Locate the cell with the specified text and output its (x, y) center coordinate. 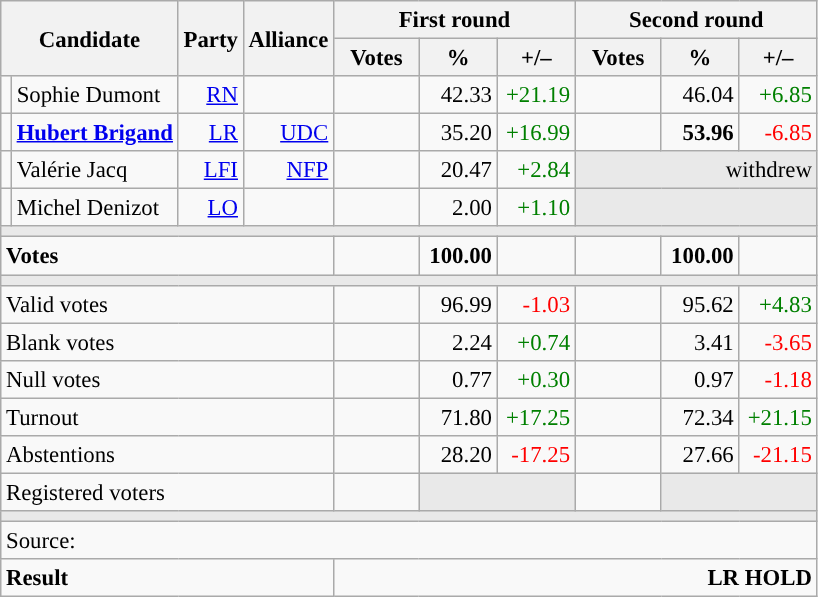
LR (210, 133)
42.33 (458, 95)
withdrew (696, 170)
72.34 (700, 417)
Result (168, 578)
35.20 (458, 133)
Michel Denizot (94, 208)
Sophie Dumont (94, 95)
-17.25 (536, 455)
96.99 (458, 304)
46.04 (700, 95)
+21.19 (536, 95)
+6.85 (778, 95)
-1.03 (536, 304)
Source: (409, 540)
2.24 (458, 342)
+17.25 (536, 417)
+0.74 (536, 342)
First round (455, 20)
Alliance (288, 38)
Valid votes (168, 304)
Valérie Jacq (94, 170)
+21.15 (778, 417)
LR HOLD (576, 578)
+16.99 (536, 133)
-1.18 (778, 379)
27.66 (700, 455)
0.97 (700, 379)
RN (210, 95)
LFI (210, 170)
NFP (288, 170)
+0.30 (536, 379)
LO (210, 208)
Abstentions (168, 455)
-6.85 (778, 133)
71.80 (458, 417)
Party (210, 38)
+1.10 (536, 208)
Hubert Brigand (94, 133)
+4.83 (778, 304)
3.41 (700, 342)
-3.65 (778, 342)
2.00 (458, 208)
Null votes (168, 379)
Candidate (90, 38)
Turnout (168, 417)
0.77 (458, 379)
53.96 (700, 133)
-21.15 (778, 455)
UDC (288, 133)
Registered voters (168, 492)
Second round (696, 20)
95.62 (700, 304)
+2.84 (536, 170)
Blank votes (168, 342)
20.47 (458, 170)
28.20 (458, 455)
